For the text-containing cell, return its midpoint in [x, y] coordinate format. 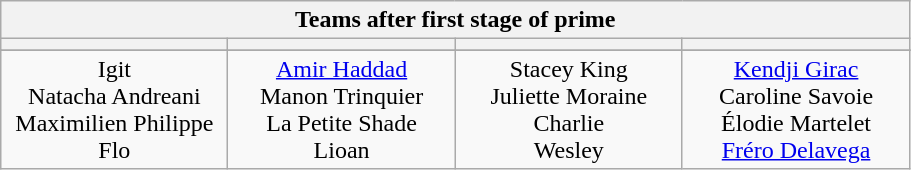
IgitNatacha AndreaniMaximilien PhilippeFlo [114, 110]
Amir HaddadManon TrinquierLa Petite ShadeLioan [342, 110]
Stacey KingJuliette MoraineCharlieWesley [568, 110]
Kendji GiracCaroline SavoieÉlodie MarteletFréro Delavega [796, 110]
Teams after first stage of prime [456, 20]
